Output the (X, Y) coordinate of the center of the cell containing the given text.  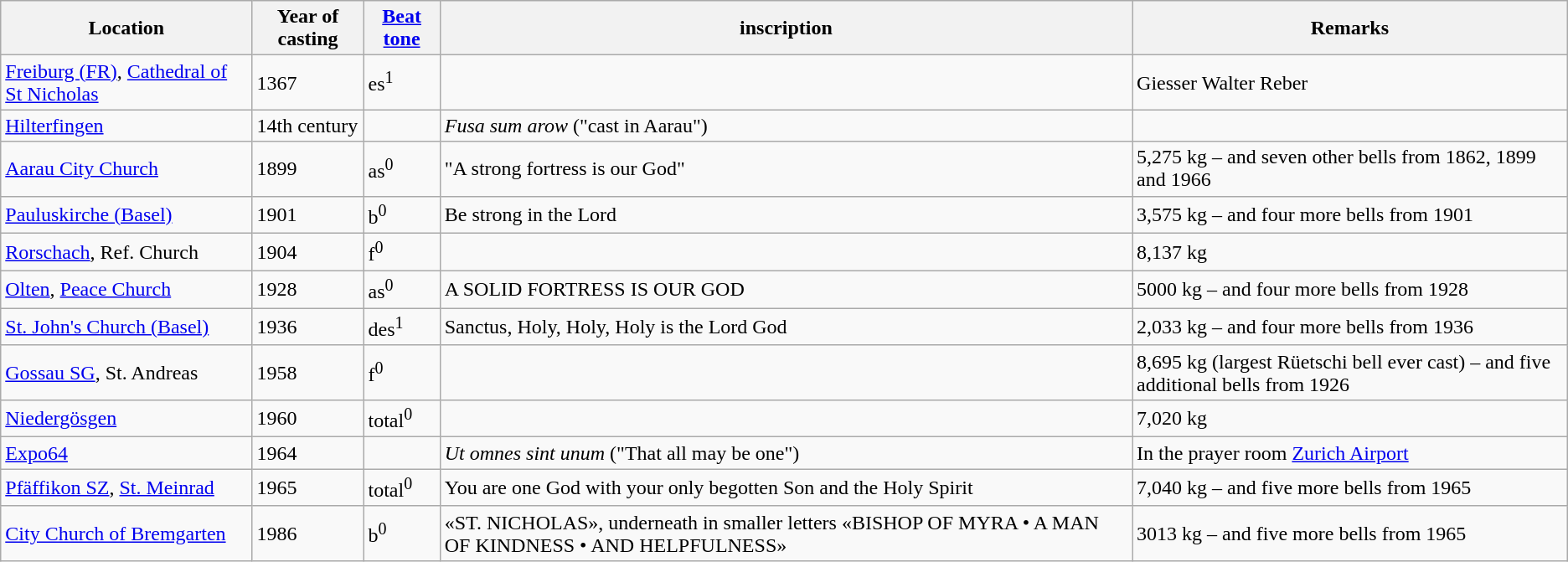
5000 kg – and four more bells from 1928 (1350, 290)
Be strong in the Lord (786, 214)
Beat tone (402, 28)
1367 (308, 82)
Pauluskirche (Basel) (126, 214)
1986 (308, 533)
3,575 kg – and four more bells from 1901 (1350, 214)
Gossau SG, St. Andreas (126, 372)
5,275 kg – and seven other bells from 1862, 1899 and 1966 (1350, 169)
7,020 kg (1350, 419)
Pfäffikon SZ, St. Meinrad (126, 487)
Sanctus, Holy, Holy, Holy is the Lord God (786, 327)
1958 (308, 372)
3013 kg – and five more bells from 1965 (1350, 533)
You are one God with your only begotten Son and the Holy Spirit (786, 487)
Olten, Peace Church (126, 290)
Remarks (1350, 28)
St. John's Church (Basel) (126, 327)
Aarau City Church (126, 169)
8,137 kg (1350, 253)
"A strong fortress is our God" (786, 169)
Expo64 (126, 453)
Ut omnes sint unum ("That all may be one") (786, 453)
Location (126, 28)
Niedergösgen (126, 419)
Freiburg (FR), Cathedral of St Nicholas (126, 82)
2,033 kg – and four more bells from 1936 (1350, 327)
1964 (308, 453)
1904 (308, 253)
1928 (308, 290)
«ST. NICHOLAS», underneath in smaller letters «BISHOP OF MYRA • A MAN OF KINDNESS • AND HELPFULNESS» (786, 533)
1960 (308, 419)
inscription (786, 28)
A SOLID FORTRESS IS OUR GOD (786, 290)
des1 (402, 327)
1965 (308, 487)
City Church of Bremgarten (126, 533)
Hilterfingen (126, 126)
es1 (402, 82)
In the prayer room Zurich Airport (1350, 453)
1936 (308, 327)
14th century (308, 126)
7,040 kg – and five more bells from 1965 (1350, 487)
Rorschach, Ref. Church (126, 253)
1901 (308, 214)
Year of casting (308, 28)
8,695 kg (largest Rüetschi bell ever cast) – and five additional bells from 1926 (1350, 372)
1899 (308, 169)
Giesser Walter Reber (1350, 82)
Fusa sum arow ("cast in Aarau") (786, 126)
